Return (X, Y) of the center of cell containing provided text 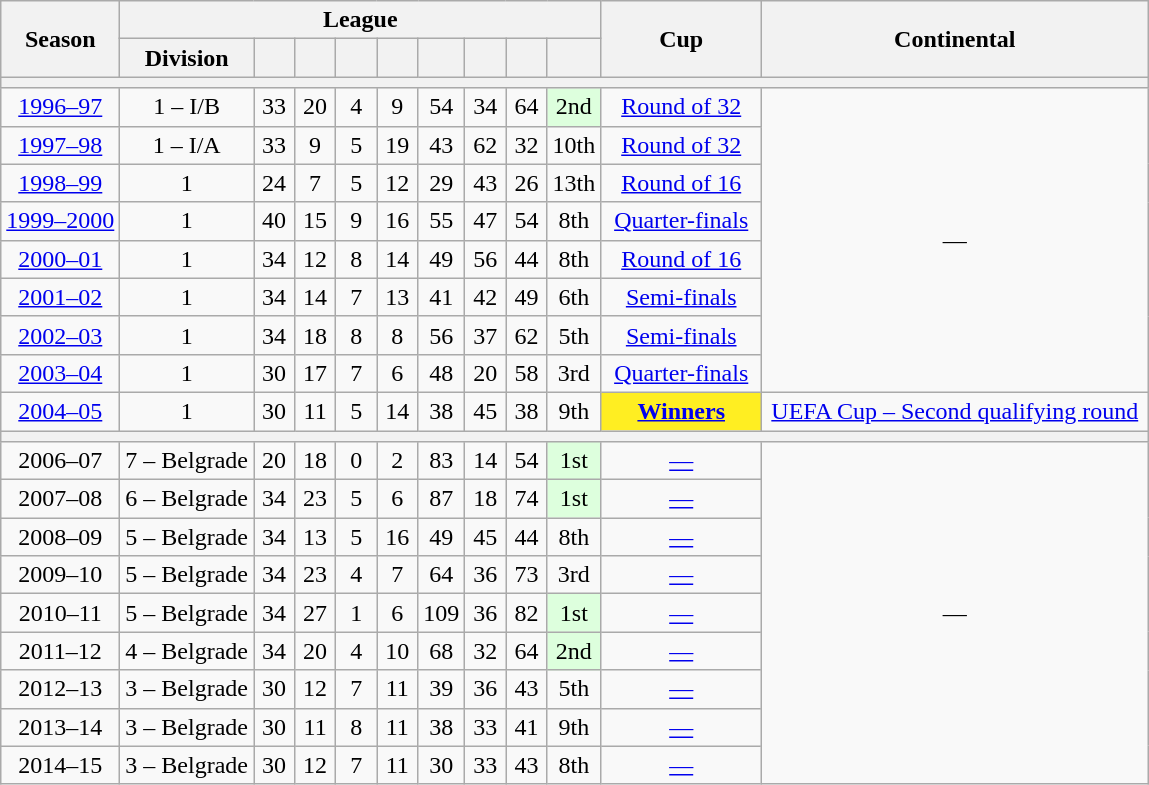
Cup (682, 39)
6 – Belgrade (187, 499)
2012–13 (60, 689)
15 (316, 221)
1 – I/B (187, 107)
24 (274, 183)
2006–07 (60, 461)
1998–99 (60, 183)
1 – I/A (187, 145)
2004–05 (60, 411)
0 (356, 461)
1996–97 (60, 107)
26 (526, 183)
2010–11 (60, 613)
10 (398, 651)
2009–10 (60, 575)
2000–01 (60, 259)
83 (442, 461)
7 – Belgrade (187, 461)
40 (274, 221)
2001–02 (60, 297)
Winners (682, 411)
2003–04 (60, 373)
2008–09 (60, 537)
Season (60, 39)
42 (486, 297)
Continental (955, 39)
UEFA Cup – Second qualifying round (955, 411)
1997–98 (60, 145)
55 (442, 221)
2007–08 (60, 499)
2 (398, 461)
Division (187, 58)
27 (316, 613)
109 (442, 613)
13th (574, 183)
37 (486, 335)
68 (442, 651)
87 (442, 499)
2002–03 (60, 335)
19 (398, 145)
39 (442, 689)
29 (442, 183)
17 (316, 373)
82 (526, 613)
4 – Belgrade (187, 651)
48 (442, 373)
1999–2000 (60, 221)
2014–15 (60, 765)
74 (526, 499)
47 (486, 221)
2011–12 (60, 651)
58 (526, 373)
6th (574, 297)
League (360, 20)
2013–14 (60, 727)
10th (574, 145)
73 (526, 575)
